Scan for the cell matching the given text and deliver its [x, y] coordinate at center. 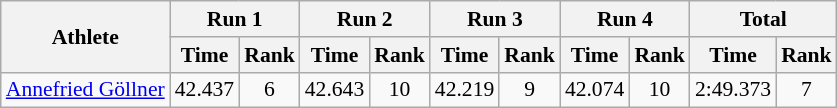
42.643 [334, 90]
Run 3 [495, 19]
Annefried Göllner [86, 90]
Run 1 [235, 19]
6 [270, 90]
2:49.373 [733, 90]
Run 4 [625, 19]
7 [806, 90]
9 [530, 90]
Total [764, 19]
42.219 [464, 90]
42.074 [594, 90]
42.437 [204, 90]
Run 2 [365, 19]
Athlete [86, 36]
